Find where the given text appears and provide that cell's center as (x, y) coordinate. 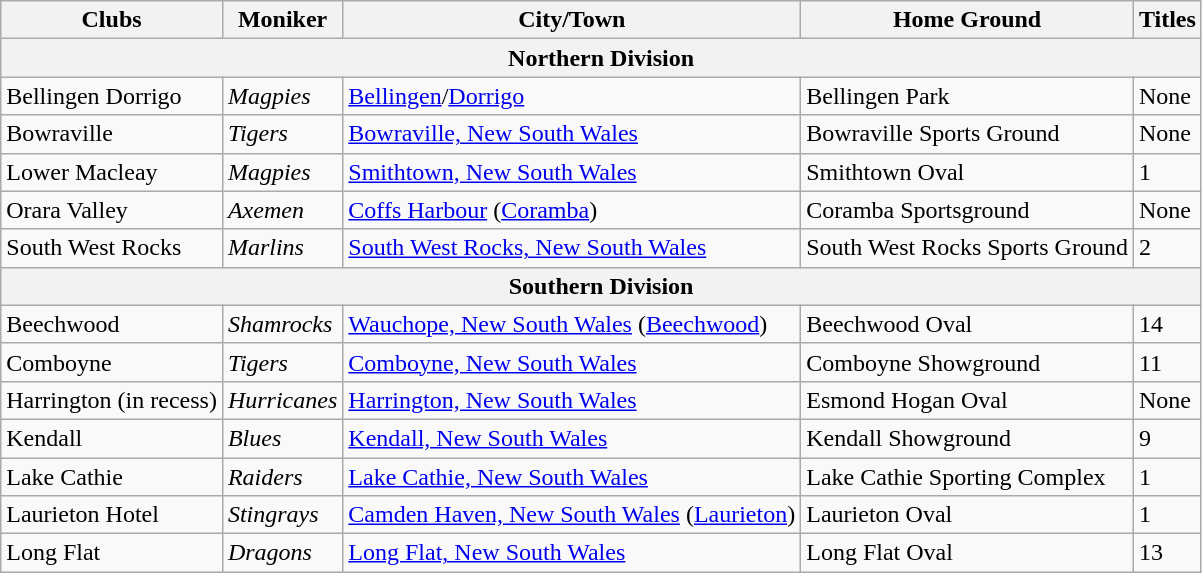
Northern Division (602, 58)
Stingrays (282, 515)
Beechwood Oval (968, 324)
Bellingen Dorrigo (112, 96)
Axemen (282, 210)
Southern Division (602, 286)
Shamrocks (282, 324)
Lake Cathie Sporting Complex (968, 477)
Raiders (282, 477)
Blues (282, 438)
14 (1167, 324)
South West Rocks Sports Ground (968, 248)
City/Town (572, 20)
Lake Cathie (112, 477)
Bellingen/Dorrigo (572, 96)
2 (1167, 248)
Coramba Sportsground (968, 210)
Wauchope, New South Wales (Beechwood) (572, 324)
Hurricanes (282, 400)
Lower Macleay (112, 172)
Beechwood (112, 324)
Clubs (112, 20)
Laurieton Oval (968, 515)
Comboyne Showground (968, 362)
Laurieton Hotel (112, 515)
Bowraville Sports Ground (968, 134)
Harrington, New South Wales (572, 400)
Bellingen Park (968, 96)
South West Rocks, New South Wales (572, 248)
Bowraville (112, 134)
Long Flat, New South Wales (572, 553)
Comboyne (112, 362)
Lake Cathie, New South Wales (572, 477)
Marlins (282, 248)
13 (1167, 553)
Bowraville, New South Wales (572, 134)
Kendall (112, 438)
Titles (1167, 20)
Kendall, New South Wales (572, 438)
Dragons (282, 553)
Camden Haven, New South Wales (Laurieton) (572, 515)
Moniker (282, 20)
Esmond Hogan Oval (968, 400)
Long Flat Oval (968, 553)
Orara Valley (112, 210)
Home Ground (968, 20)
Long Flat (112, 553)
11 (1167, 362)
Smithtown Oval (968, 172)
Coffs Harbour (Coramba) (572, 210)
Comboyne, New South Wales (572, 362)
9 (1167, 438)
Smithtown, New South Wales (572, 172)
South West Rocks (112, 248)
Harrington (in recess) (112, 400)
Kendall Showground (968, 438)
